Output the (X, Y) coordinate of the center of the cell containing the given text.  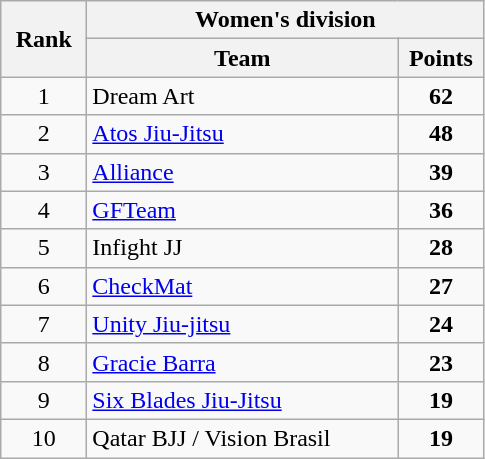
2 (44, 134)
36 (441, 210)
Six Blades Jiu-Jitsu (242, 400)
Rank (44, 39)
10 (44, 438)
27 (441, 286)
6 (44, 286)
Points (441, 58)
Qatar BJJ / Vision Brasil (242, 438)
28 (441, 248)
Women's division (286, 20)
8 (44, 362)
7 (44, 324)
Atos Jiu-Jitsu (242, 134)
Team (242, 58)
9 (44, 400)
4 (44, 210)
62 (441, 96)
1 (44, 96)
5 (44, 248)
Unity Jiu-jitsu (242, 324)
Infight JJ (242, 248)
3 (44, 172)
Dream Art (242, 96)
23 (441, 362)
GFTeam (242, 210)
Gracie Barra (242, 362)
39 (441, 172)
Alliance (242, 172)
CheckMat (242, 286)
24 (441, 324)
48 (441, 134)
